Pinpoint the cell where the given text exists, returning its (x, y) midpoint coordinate. 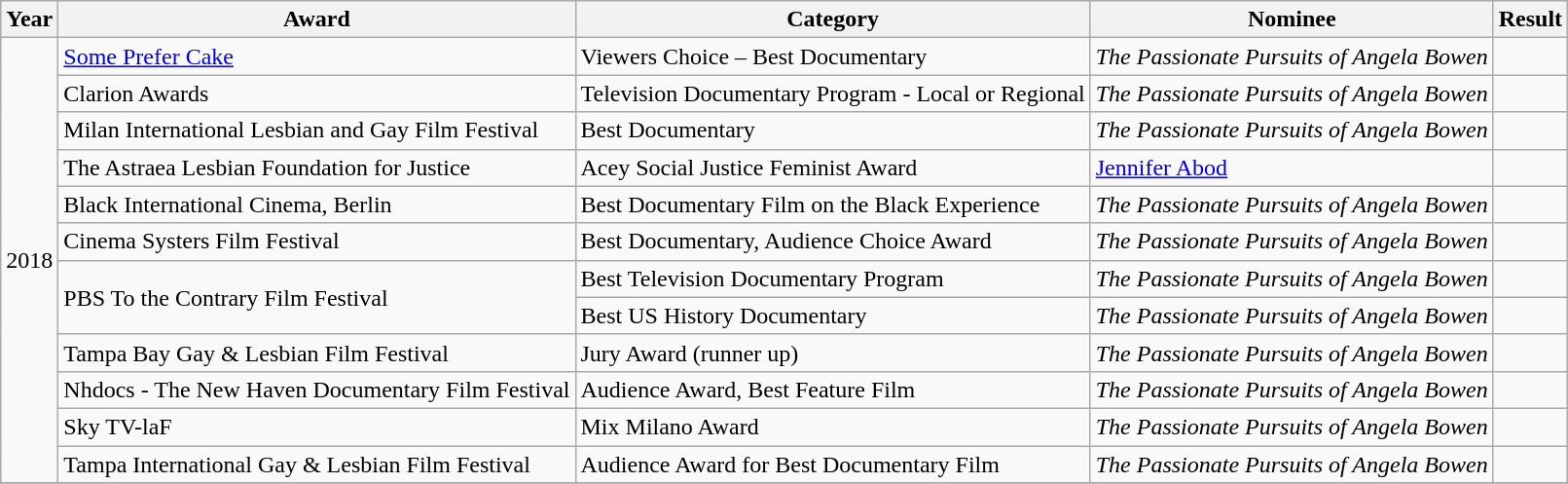
Viewers Choice – Best Documentary (833, 56)
PBS To the Contrary Film Festival (317, 297)
Cinema Systers Film Festival (317, 242)
Mix Milano Award (833, 427)
Tampa International Gay & Lesbian Film Festival (317, 465)
Acey Social Justice Feminist Award (833, 168)
Clarion Awards (317, 93)
Year (29, 19)
Some Prefer Cake (317, 56)
Nominee (1292, 19)
Nhdocs - The New Haven Documentary Film Festival (317, 390)
Jury Award (runner up) (833, 353)
Milan International Lesbian and Gay Film Festival (317, 130)
Audience Award for Best Documentary Film (833, 465)
Best US History Documentary (833, 316)
Award (317, 19)
Jennifer Abod (1292, 168)
Result (1530, 19)
2018 (29, 261)
Best Documentary (833, 130)
Black International Cinema, Berlin (317, 205)
Best Documentary Film on the Black Experience (833, 205)
Category (833, 19)
Best Television Documentary Program (833, 279)
Television Documentary Program - Local or Regional (833, 93)
Sky TV-laF (317, 427)
Tampa Bay Gay & Lesbian Film Festival (317, 353)
Audience Award, Best Feature Film (833, 390)
Best Documentary, Audience Choice Award (833, 242)
The Astraea Lesbian Foundation for Justice (317, 168)
